Scan for the cell matching the given text and deliver its (x, y) coordinate at center. 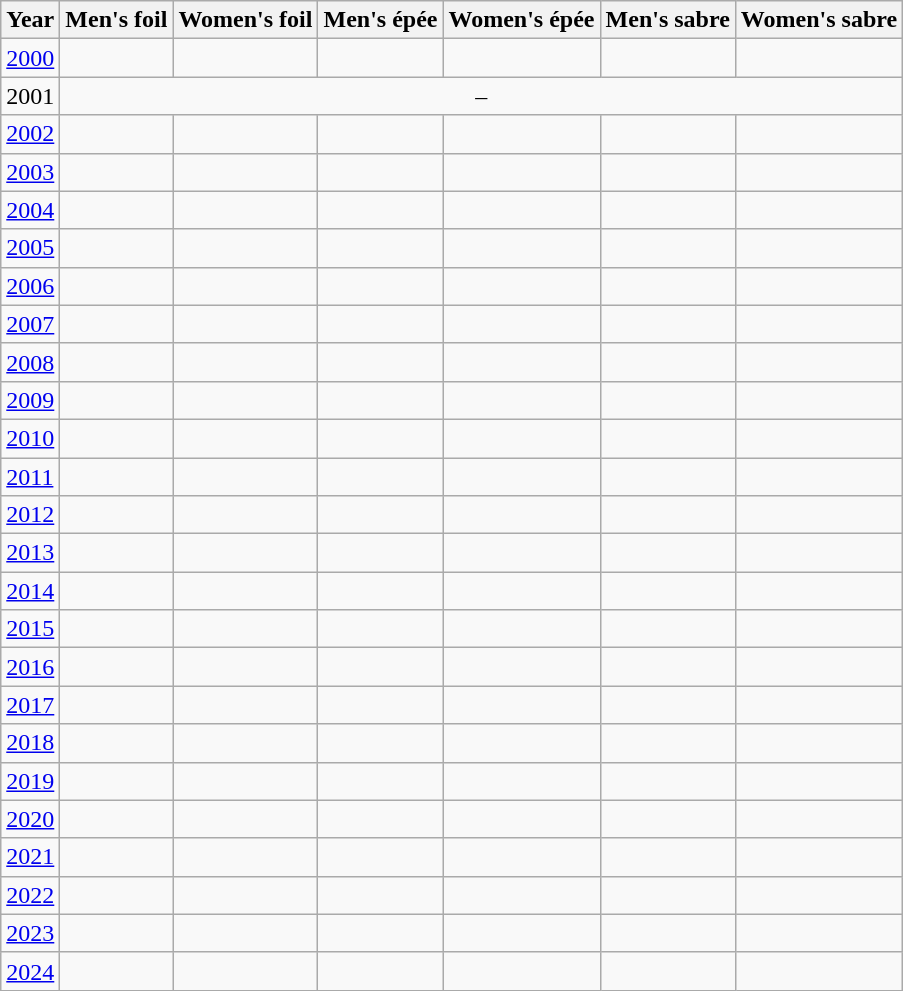
2005 (30, 248)
2024 (30, 971)
2015 (30, 629)
2003 (30, 172)
2004 (30, 210)
Women's foil (246, 20)
2010 (30, 438)
2006 (30, 286)
2002 (30, 134)
Year (30, 20)
2009 (30, 400)
2001 (30, 96)
2013 (30, 553)
2021 (30, 857)
Men's sabre (668, 20)
Women's épée (522, 20)
2007 (30, 324)
2011 (30, 477)
Men's foil (116, 20)
2014 (30, 591)
Men's épée (380, 20)
2020 (30, 819)
– (482, 96)
2000 (30, 58)
2012 (30, 515)
2018 (30, 743)
2016 (30, 667)
2008 (30, 362)
2019 (30, 781)
2023 (30, 933)
Women's sabre (818, 20)
2017 (30, 705)
2022 (30, 895)
